Identify which cell holds the provided text, then report its [x, y] central coordinate. 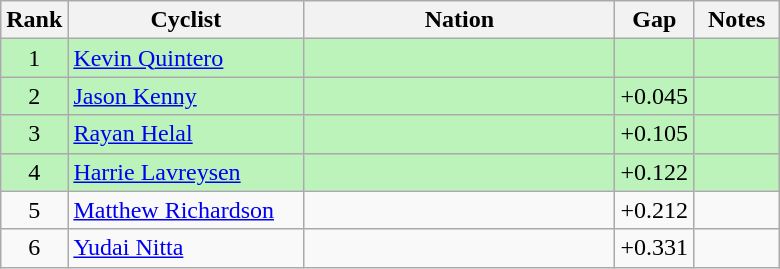
6 [34, 248]
Nation [460, 20]
+0.122 [654, 172]
Gap [654, 20]
Kevin Quintero [186, 58]
Rayan Helal [186, 134]
+0.212 [654, 210]
5 [34, 210]
3 [34, 134]
Matthew Richardson [186, 210]
1 [34, 58]
Cyclist [186, 20]
Jason Kenny [186, 96]
+0.105 [654, 134]
+0.045 [654, 96]
+0.331 [654, 248]
4 [34, 172]
Notes [737, 20]
2 [34, 96]
Rank [34, 20]
Harrie Lavreysen [186, 172]
Yudai Nitta [186, 248]
